Determine the [X, Y] coordinate at the center of the cell enclosing the given text.  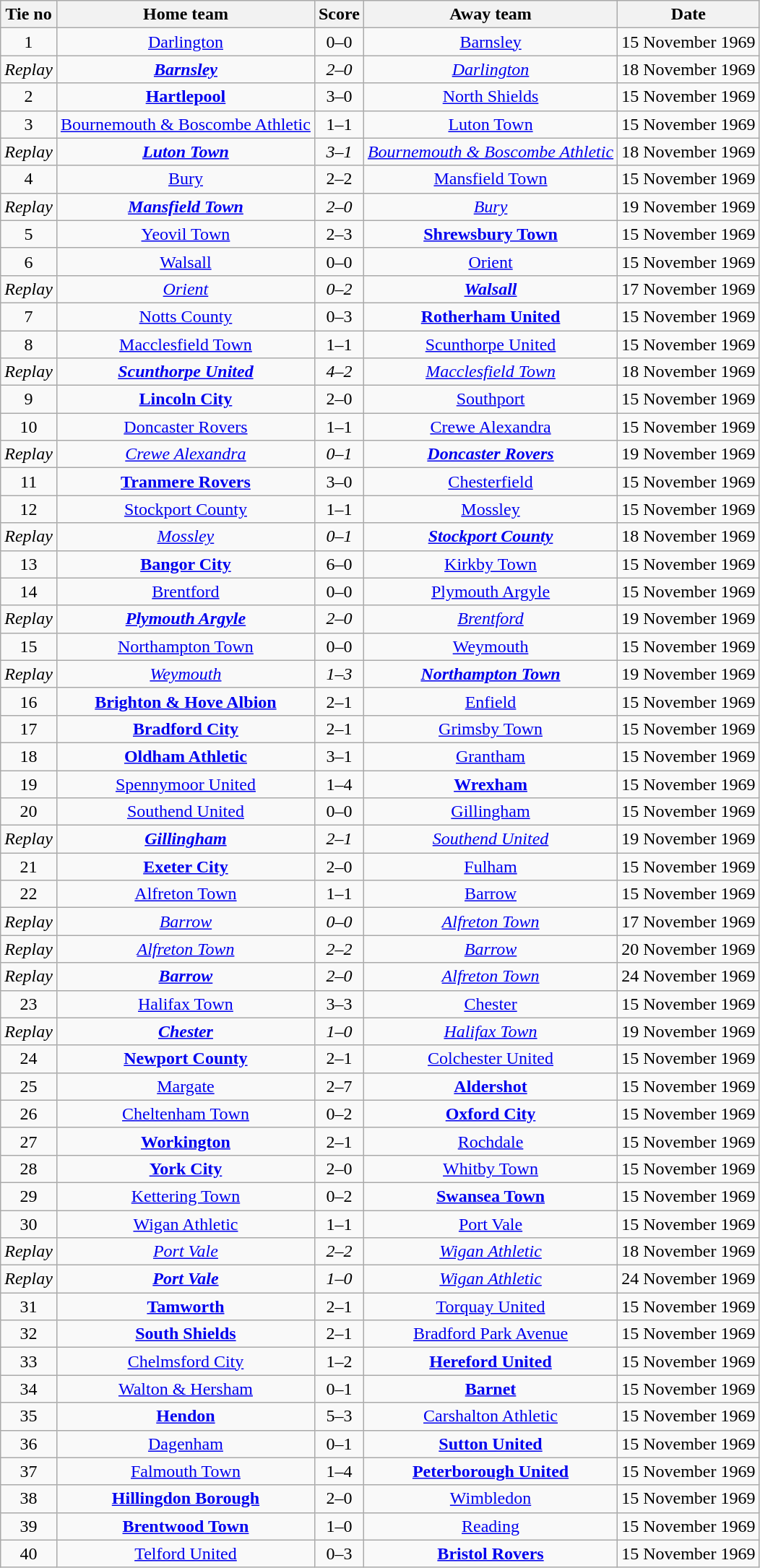
15 [29, 646]
1–2 [339, 1361]
27 [29, 1141]
18 [29, 756]
37 [29, 1471]
25 [29, 1086]
2–3 [339, 234]
Whitby Town [490, 1169]
Carshalton Athletic [490, 1416]
Rochdale [490, 1141]
Walton & Hersham [185, 1389]
4–2 [339, 372]
Tamworth [185, 1307]
20 [29, 812]
3–3 [339, 1004]
10 [29, 427]
Oldham Athletic [185, 756]
Tie no [29, 14]
16 [29, 701]
Date [688, 14]
1–3 [339, 674]
Hendon [185, 1416]
21 [29, 867]
Enfield [490, 701]
2–7 [339, 1086]
Lincoln City [185, 399]
Shrewsbury Town [490, 234]
4 [29, 179]
Kettering Town [185, 1196]
Spennymoor United [185, 784]
Home team [185, 14]
Notts County [185, 316]
20 November 1969 [688, 949]
Wimbledon [490, 1499]
Reading [490, 1526]
Hartlepool [185, 97]
40 [29, 1554]
29 [29, 1196]
Bradford Park Avenue [490, 1334]
Rotherham United [490, 316]
Sutton United [490, 1444]
Cheltenham Town [185, 1114]
17 [29, 729]
Telford United [185, 1554]
8 [29, 345]
3 [29, 124]
19 [29, 784]
Newport County [185, 1059]
22 [29, 894]
Score [339, 14]
Bangor City [185, 564]
39 [29, 1526]
28 [29, 1169]
23 [29, 1004]
5–3 [339, 1416]
Grantham [490, 756]
Peterborough United [490, 1471]
Hillingdon Borough [185, 1499]
34 [29, 1389]
Exeter City [185, 867]
Oxford City [490, 1114]
Aldershot [490, 1086]
Southport [490, 399]
Fulham [490, 867]
14 [29, 592]
13 [29, 564]
Workington [185, 1141]
36 [29, 1444]
Chelmsford City [185, 1361]
Falmouth Town [185, 1471]
6–0 [339, 564]
Colchester United [490, 1059]
12 [29, 509]
38 [29, 1499]
Grimsby Town [490, 729]
Chesterfield [490, 482]
30 [29, 1224]
32 [29, 1334]
Kirkby Town [490, 564]
Yeovil Town [185, 234]
31 [29, 1307]
Dagenham [185, 1444]
Bradford City [185, 729]
9 [29, 399]
Barnet [490, 1389]
Margate [185, 1086]
33 [29, 1361]
26 [29, 1114]
6 [29, 261]
5 [29, 234]
Torquay United [490, 1307]
North Shields [490, 97]
2 [29, 97]
Brighton & Hove Albion [185, 701]
Wrexham [490, 784]
Tranmere Rovers [185, 482]
South Shields [185, 1334]
Swansea Town [490, 1196]
York City [185, 1169]
11 [29, 482]
Bristol Rovers [490, 1554]
Hereford United [490, 1361]
7 [29, 316]
1 [29, 42]
24 [29, 1059]
35 [29, 1416]
Away team [490, 14]
Brentwood Town [185, 1526]
